Find where the given text appears and provide that cell's center as (X, Y) coordinate. 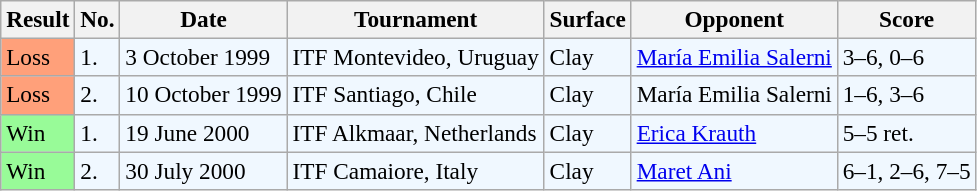
ITF Camaiore, Italy (416, 170)
ITF Montevideo, Uruguay (416, 57)
10 October 1999 (204, 95)
ITF Alkmaar, Netherlands (416, 133)
5–5 ret. (906, 133)
Surface (588, 19)
No. (98, 19)
Result (38, 19)
3–6, 0–6 (906, 57)
Erica Krauth (734, 133)
Maret Ani (734, 170)
19 June 2000 (204, 133)
30 July 2000 (204, 170)
Date (204, 19)
ITF Santiago, Chile (416, 95)
3 October 1999 (204, 57)
1–6, 3–6 (906, 95)
Opponent (734, 19)
Tournament (416, 19)
6–1, 2–6, 7–5 (906, 170)
Score (906, 19)
